Extract the (X, Y) coordinate from the center of the cell holding the provided text.  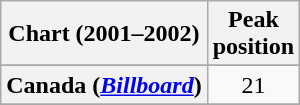
Chart (2001–2002) (104, 34)
Canada (Billboard) (104, 85)
21 (253, 85)
Peakposition (253, 34)
